Return the [x, y] coordinate for the center point of the cell that contains the specified text.  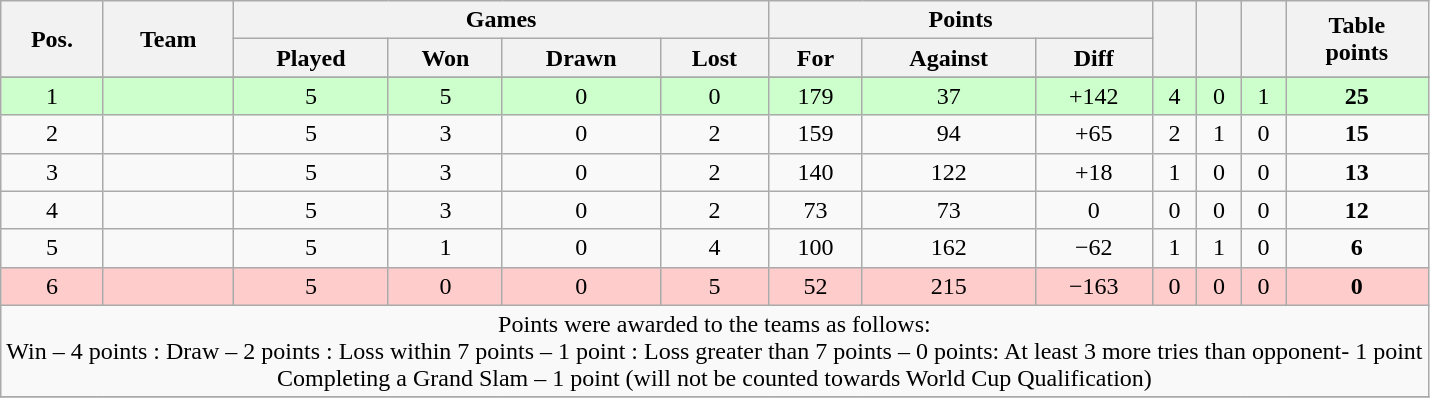
122 [948, 172]
94 [948, 134]
Won [445, 58]
Games [501, 20]
+18 [1094, 172]
179 [816, 96]
25 [1357, 96]
13 [1357, 172]
162 [948, 248]
−163 [1094, 286]
+65 [1094, 134]
Points [960, 20]
140 [816, 172]
215 [948, 286]
159 [816, 134]
100 [816, 248]
+142 [1094, 96]
52 [816, 286]
12 [1357, 210]
Diff [1094, 58]
Drawn [581, 58]
Against [948, 58]
15 [1357, 134]
For [816, 58]
Pos. [52, 39]
Tablepoints [1357, 39]
37 [948, 96]
Team [168, 39]
−62 [1094, 248]
Lost [714, 58]
Played [310, 58]
